Pinpoint the cell where the given text exists, returning its (x, y) midpoint coordinate. 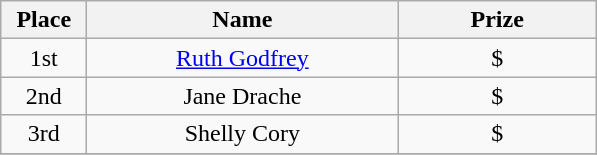
Place (44, 20)
Prize (498, 20)
1st (44, 58)
Shelly Cory (242, 134)
Ruth Godfrey (242, 58)
3rd (44, 134)
Jane Drache (242, 96)
2nd (44, 96)
Name (242, 20)
